Pinpoint the cell where the given text exists, returning its [x, y] midpoint coordinate. 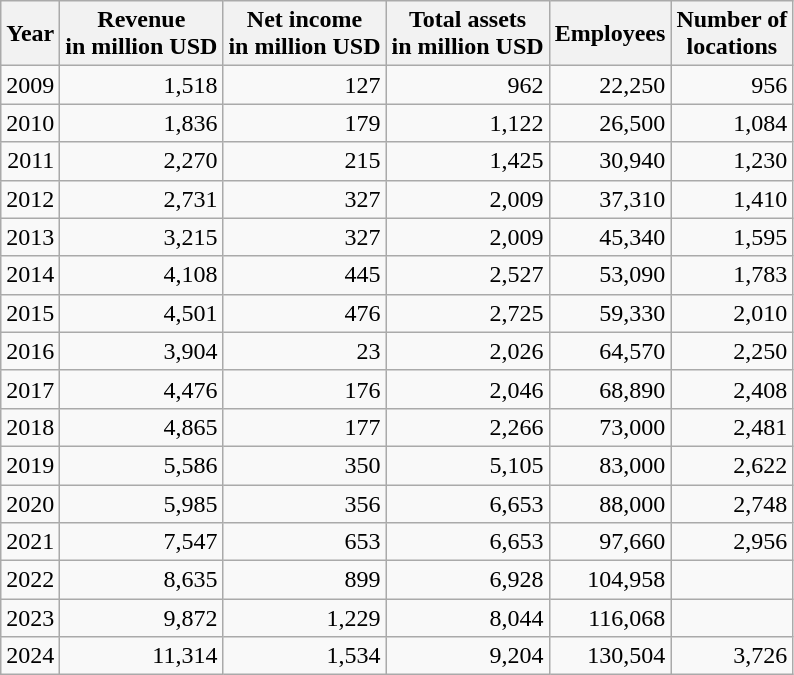
2022 [30, 580]
2,527 [468, 275]
653 [304, 542]
104,958 [610, 580]
Number of locations [732, 34]
2014 [30, 275]
9,872 [142, 618]
4,476 [142, 389]
37,310 [610, 199]
1,230 [732, 161]
Total assetsin million USD [468, 34]
88,000 [610, 503]
2009 [30, 85]
127 [304, 85]
2019 [30, 465]
22,250 [610, 85]
2,250 [732, 351]
1,410 [732, 199]
53,090 [610, 275]
445 [304, 275]
962 [468, 85]
215 [304, 161]
956 [732, 85]
7,547 [142, 542]
11,314 [142, 656]
64,570 [610, 351]
899 [304, 580]
5,105 [468, 465]
2010 [30, 123]
130,504 [610, 656]
83,000 [610, 465]
Year [30, 34]
2023 [30, 618]
2,731 [142, 199]
4,501 [142, 313]
59,330 [610, 313]
2017 [30, 389]
5,985 [142, 503]
1,595 [732, 237]
2,046 [468, 389]
177 [304, 427]
2016 [30, 351]
350 [304, 465]
1,425 [468, 161]
1,084 [732, 123]
2020 [30, 503]
1,229 [304, 618]
116,068 [610, 618]
Revenuein million USD [142, 34]
45,340 [610, 237]
23 [304, 351]
2013 [30, 237]
2,956 [732, 542]
1,783 [732, 275]
2,622 [732, 465]
2,725 [468, 313]
73,000 [610, 427]
30,940 [610, 161]
476 [304, 313]
2024 [30, 656]
8,635 [142, 580]
2012 [30, 199]
176 [304, 389]
3,215 [142, 237]
68,890 [610, 389]
2,481 [732, 427]
2,748 [732, 503]
4,108 [142, 275]
8,044 [468, 618]
1,122 [468, 123]
2011 [30, 161]
356 [304, 503]
2,010 [732, 313]
179 [304, 123]
2,408 [732, 389]
2021 [30, 542]
1,836 [142, 123]
1,534 [304, 656]
9,204 [468, 656]
2,266 [468, 427]
4,865 [142, 427]
3,904 [142, 351]
26,500 [610, 123]
6,928 [468, 580]
Employees [610, 34]
5,586 [142, 465]
2015 [30, 313]
2,270 [142, 161]
2018 [30, 427]
Net incomein million USD [304, 34]
97,660 [610, 542]
3,726 [732, 656]
1,518 [142, 85]
2,026 [468, 351]
